Scan for the cell matching the given text and deliver its [X, Y] coordinate at center. 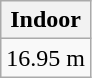
16.95 m [46, 58]
Indoor [46, 20]
